Return (x, y) of the center of cell containing provided text 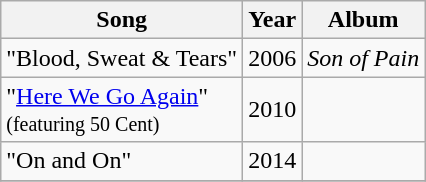
Song (122, 20)
2006 (272, 58)
"Here We Go Again"(featuring 50 Cent) (122, 110)
"Blood, Sweat & Tears" (122, 58)
Son of Pain (364, 58)
2010 (272, 110)
2014 (272, 161)
"On and On" (122, 161)
Album (364, 20)
Year (272, 20)
